Determine the (X, Y) coordinate at the center of the cell enclosing the given text.  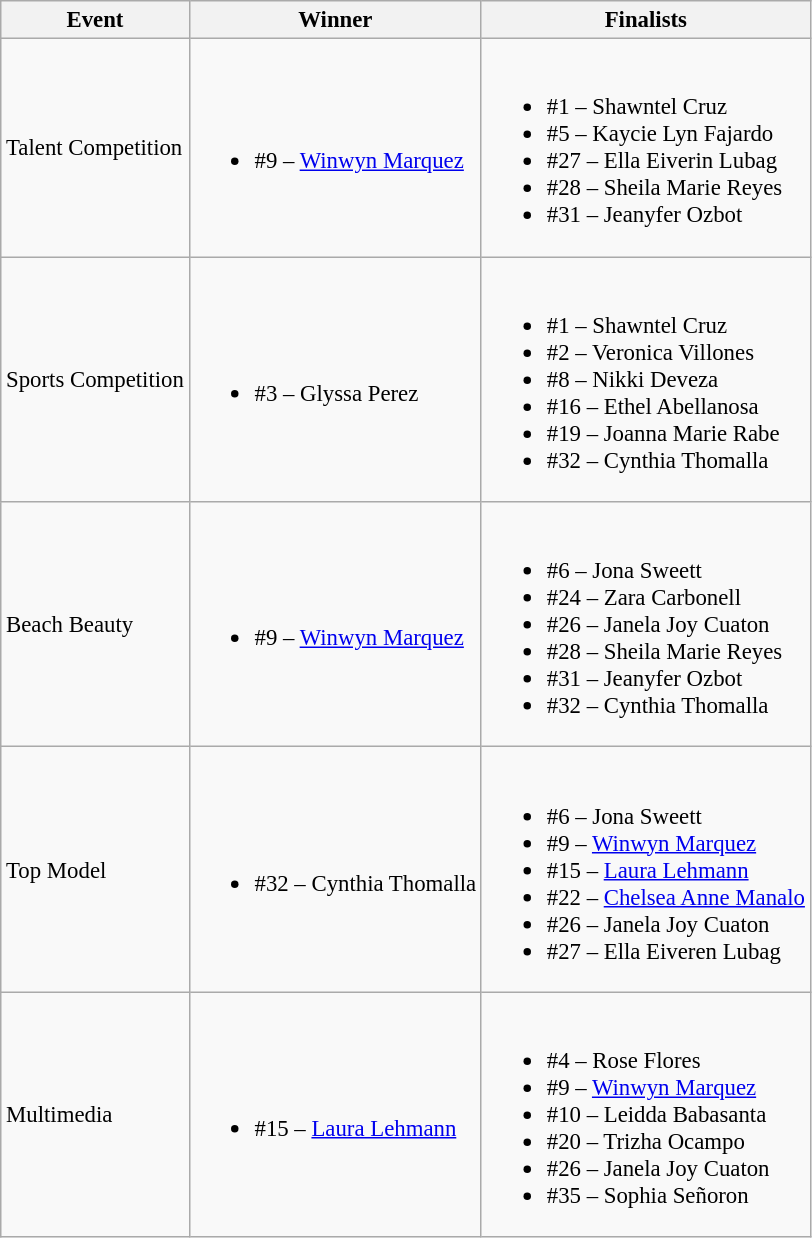
Talent Competition (95, 148)
Sports Competition (95, 380)
Finalists (646, 20)
Winner (335, 20)
Beach Beauty (95, 624)
#4 – Rose Flores#9 – Winwyn Marquez#10 – Leidda Babasanta#20 – Trizha Ocampo#26 – Janela Joy Cuaton#35 – Sophia Señoron (646, 1114)
#15 – Laura Lehmann (335, 1114)
Top Model (95, 870)
#1 – Shawntel Cruz#5 – Kaycie Lyn Fajardo#27 – Ella Eiverin Lubag#28 – Sheila Marie Reyes#31 – Jeanyfer Ozbot (646, 148)
#6 – Jona Sweett#9 – Winwyn Marquez#15 – Laura Lehmann#22 – Chelsea Anne Manalo#26 – Janela Joy Cuaton#27 – Ella Eiveren Lubag (646, 870)
#1 – Shawntel Cruz#2 – Veronica Villones#8 – Nikki Deveza#16 – Ethel Abellanosa#19 – Joanna Marie Rabe#32 – Cynthia Thomalla (646, 380)
Event (95, 20)
#32 – Cynthia Thomalla (335, 870)
#3 – Glyssa Perez (335, 380)
Multimedia (95, 1114)
#6 – Jona Sweett#24 – Zara Carbonell#26 – Janela Joy Cuaton#28 – Sheila Marie Reyes#31 – Jeanyfer Ozbot#32 – Cynthia Thomalla (646, 624)
